Search for the cell housing the specified text and yield its (x, y) center coordinate. 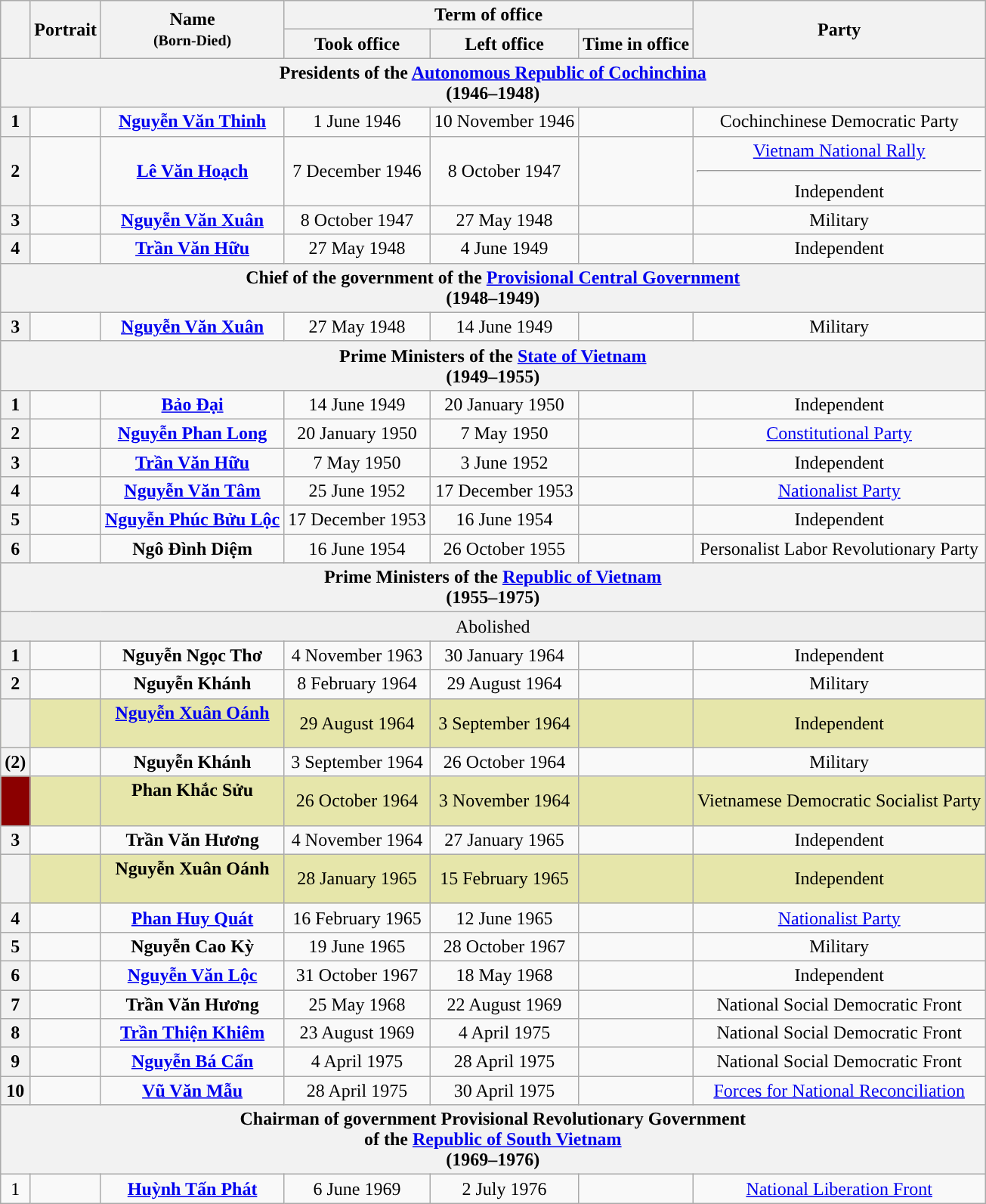
Trần Thiện Khiêm (192, 1033)
4 June 1949 (504, 249)
(2) (15, 762)
Forces for National Reconciliation (839, 1091)
7 (15, 1004)
Portrait (66, 29)
6 June 1969 (357, 1189)
Prime Ministers of the Republic of Vietnam(1955–1975) (493, 588)
Chairman of government Provisional Revolutionary Governmentof the Republic of South Vietnam(1969–1976) (493, 1140)
Nguyễn Phan Long (192, 433)
Nguyễn Ngọc Thơ (192, 655)
Presidents of the Autonomous Republic of Cochinchina(1946–1948) (493, 83)
Ngô Đình Diệm (192, 549)
Nguyễn Phúc Bửu Lộc (192, 520)
7 December 1946 (357, 171)
Vietnamese Democratic Socialist Party (839, 801)
19 June 1965 (357, 946)
30 January 1964 (504, 655)
Phan Khắc Sửu (192, 801)
Prime Ministers of the State of Vietnam(1949–1955) (493, 366)
Term of office (489, 15)
9 (15, 1062)
Left office (504, 44)
8 February 1964 (357, 684)
28 October 1967 (504, 946)
2 July 1976 (504, 1189)
Abolished (493, 627)
Bảo Đại (192, 404)
18 May 1968 (504, 975)
23 August 1969 (357, 1033)
Nguyễn Văn Tâm (192, 491)
22 August 1969 (504, 1004)
Party (839, 29)
16 February 1965 (357, 918)
10 November 1946 (504, 122)
15 February 1965 (504, 878)
Nguyễn Văn Lộc (192, 975)
Huỳnh Tấn Phát (192, 1189)
Nguyễn Cao Kỳ (192, 946)
Vũ Văn Mẫu (192, 1091)
8 (15, 1033)
Chief of the government of the Provisional Central Government(1948–1949) (493, 287)
4 November 1964 (357, 840)
Time in office (636, 44)
Cochinchinese Democratic Party (839, 122)
10 (15, 1091)
Constitutional Party (839, 433)
Vietnam National RallyIndependent (839, 171)
26 October 1955 (504, 549)
Phan Huy Quát (192, 918)
Personalist Labor Revolutionary Party (839, 549)
4 November 1963 (357, 655)
National Liberation Front (839, 1189)
Lê Văn Hoạch (192, 171)
28 January 1965 (357, 878)
12 June 1965 (504, 918)
3 June 1952 (504, 462)
3 November 1964 (504, 801)
25 June 1952 (357, 491)
30 April 1975 (504, 1091)
Name(Born-Died) (192, 29)
Took office (357, 44)
31 October 1967 (357, 975)
25 May 1968 (357, 1004)
27 January 1965 (504, 840)
Nguyễn Văn Thinh (192, 122)
Nguyễn Bá Cẩn (192, 1062)
1 June 1946 (357, 122)
